Pinpoint the cell where the given text exists, returning its (x, y) midpoint coordinate. 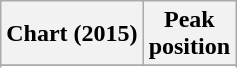
Chart (2015) (72, 34)
Peakposition (189, 34)
